For the text-containing cell, return its midpoint in (x, y) coordinate format. 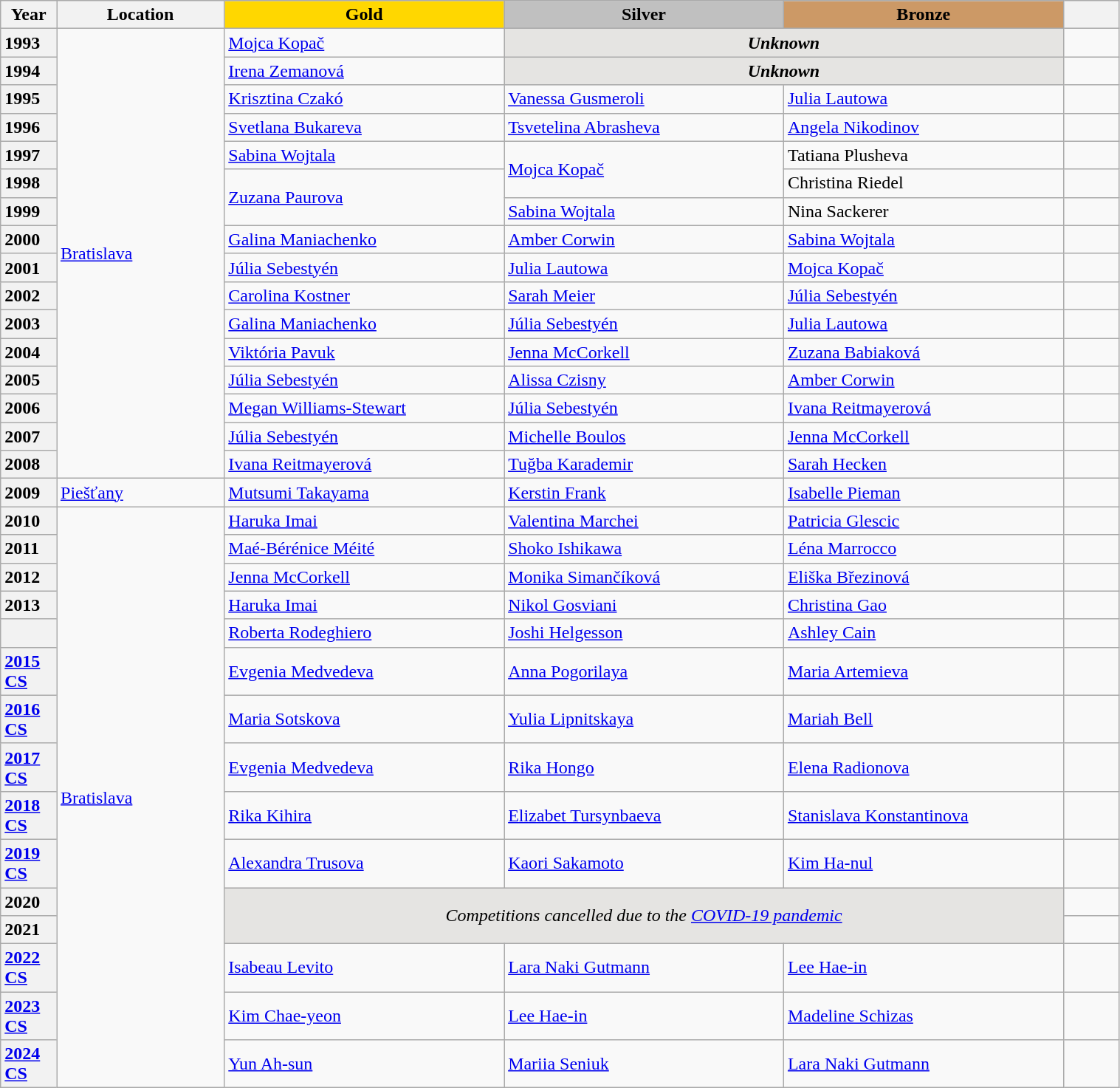
2024 CS (29, 1064)
Nikol Gosviani (644, 605)
Competitions cancelled due to the COVID-19 pandemic (644, 916)
2023 CS (29, 1016)
Location (140, 15)
Rika Kihira (365, 815)
Madeline Schizas (923, 1016)
Alissa Czisny (644, 380)
Irena Zemanová (365, 71)
Yulia Lipnitskaya (644, 719)
Tatiana Plusheva (923, 155)
Eliška Březinová (923, 577)
Maé-Bérénice Méité (365, 549)
Tsvetelina Abrasheva (644, 127)
2010 (29, 521)
Shoko Ishikawa (644, 549)
Sarah Meier (644, 295)
Tuğba Karademir (644, 465)
Joshi Helgesson (644, 633)
2019 CS (29, 863)
Krisztina Czakó (365, 99)
Léna Marrocco (923, 549)
1999 (29, 211)
Nina Sackerer (923, 211)
2012 (29, 577)
Vanessa Gusmeroli (644, 99)
Roberta Rodeghiero (365, 633)
2015 CS (29, 671)
Maria Artemieva (923, 671)
Yun Ah-sun (365, 1064)
Year (29, 15)
Stanislava Konstantinova (923, 815)
2013 (29, 605)
2004 (29, 352)
2016 CS (29, 719)
Viktória Pavuk (365, 352)
1997 (29, 155)
Mutsumi Takayama (365, 493)
Gold (365, 15)
Isabelle Pieman (923, 493)
Elizabet Tursynbaeva (644, 815)
Christina Riedel (923, 183)
Angela Nikodinov (923, 127)
Mariia Seniuk (644, 1064)
Silver (644, 15)
2022 CS (29, 968)
Ashley Cain (923, 633)
Isabeau Levito (365, 968)
1995 (29, 99)
Maria Sotskova (365, 719)
2005 (29, 380)
Alexandra Trusova (365, 863)
1993 (29, 43)
Elena Radionova (923, 767)
1996 (29, 127)
2009 (29, 493)
2011 (29, 549)
Zuzana Paurova (365, 197)
2006 (29, 408)
Svetlana Bukareva (365, 127)
2008 (29, 465)
Piešťany (140, 493)
Kim Chae-yeon (365, 1016)
Monika Simančíková (644, 577)
Valentina Marchei (644, 521)
2002 (29, 295)
Bronze (923, 15)
2020 (29, 902)
2001 (29, 267)
2003 (29, 324)
Kaori Sakamoto (644, 863)
Rika Hongo (644, 767)
2000 (29, 239)
Kerstin Frank (644, 493)
Sarah Hecken (923, 465)
Kim Ha-nul (923, 863)
2018 CS (29, 815)
Michelle Boulos (644, 437)
Carolina Kostner (365, 295)
2021 (29, 930)
2007 (29, 437)
Anna Pogorilaya (644, 671)
Patricia Glescic (923, 521)
Megan Williams-Stewart (365, 408)
Christina Gao (923, 605)
Mariah Bell (923, 719)
1994 (29, 71)
1998 (29, 183)
2017 CS (29, 767)
Zuzana Babiaková (923, 352)
